From the cell containing the given text, extract its center point as (X, Y) coordinate. 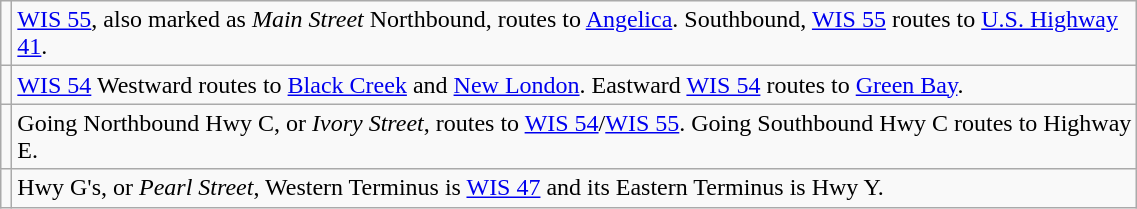
WIS 55, also marked as Main Street Northbound, routes to Angelica. Southbound, WIS 55 routes to U.S. Highway 41. (574, 34)
WIS 54 Westward routes to Black Creek and New London. Eastward WIS 54 routes to Green Bay. (574, 85)
Hwy G's, or Pearl Street, Western Terminus is WIS 47 and its Eastern Terminus is Hwy Y. (574, 188)
Going Northbound Hwy C, or Ivory Street, routes to WIS 54/WIS 55. Going Southbound Hwy C routes to Highway E. (574, 136)
